Pinpoint the cell where the given text exists, returning its [X, Y] midpoint coordinate. 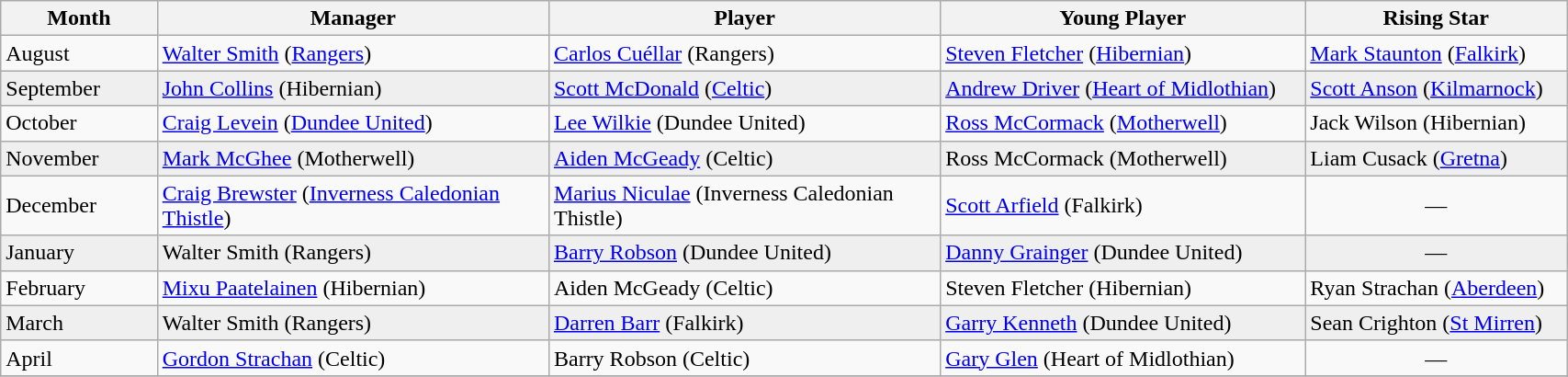
John Collins (Hibernian) [353, 88]
Scott McDonald (Celtic) [744, 88]
Barry Robson (Dundee United) [744, 253]
Darren Barr (Falkirk) [744, 323]
Danny Grainger (Dundee United) [1122, 253]
Garry Kenneth (Dundee United) [1122, 323]
September [79, 88]
Craig Levein (Dundee United) [353, 123]
Barry Robson (Celtic) [744, 358]
Marius Niculae (Inverness Caledonian Thistle) [744, 206]
December [79, 206]
Player [744, 18]
Lee Wilkie (Dundee United) [744, 123]
Ryan Strachan (Aberdeen) [1437, 288]
April [79, 358]
October [79, 123]
Mark McGhee (Motherwell) [353, 158]
Gordon Strachan (Celtic) [353, 358]
Mixu Paatelainen (Hibernian) [353, 288]
Mark Staunton (Falkirk) [1437, 53]
Month [79, 18]
Carlos Cuéllar (Rangers) [744, 53]
Andrew Driver (Heart of Midlothian) [1122, 88]
Manager [353, 18]
November [79, 158]
Sean Crighton (St Mirren) [1437, 323]
Rising Star [1437, 18]
January [79, 253]
Gary Glen (Heart of Midlothian) [1122, 358]
Liam Cusack (Gretna) [1437, 158]
Craig Brewster (Inverness Caledonian Thistle) [353, 206]
Jack Wilson (Hibernian) [1437, 123]
Scott Anson (Kilmarnock) [1437, 88]
March [79, 323]
August [79, 53]
February [79, 288]
Young Player [1122, 18]
Scott Arfield (Falkirk) [1122, 206]
